Find where the given text appears and provide that cell's center as [x, y] coordinate. 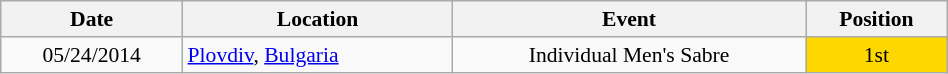
Date [92, 19]
Position [877, 19]
Location [318, 19]
Plovdiv, Bulgaria [318, 55]
Individual Men's Sabre [630, 55]
1st [877, 55]
Event [630, 19]
05/24/2014 [92, 55]
